Locate the cell with the specified text and output its [x, y] center coordinate. 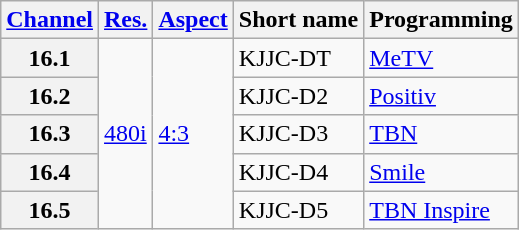
KJJC-D2 [298, 96]
KJJC-D5 [298, 210]
TBN Inspire [442, 210]
480i [126, 134]
Channel [50, 20]
16.5 [50, 210]
4:3 [193, 134]
Smile [442, 172]
16.3 [50, 134]
TBN [442, 134]
KJJC-D4 [298, 172]
16.4 [50, 172]
KJJC-D3 [298, 134]
Aspect [193, 20]
MeTV [442, 58]
Programming [442, 20]
16.1 [50, 58]
Res. [126, 20]
16.2 [50, 96]
KJJC-DT [298, 58]
Short name [298, 20]
Positiv [442, 96]
